Output the [X, Y] coordinate of the center of the cell containing the given text.  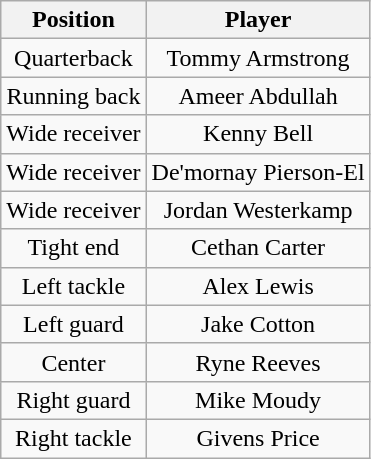
Cethan Carter [258, 248]
De'mornay Pierson-El [258, 172]
Tommy Armstrong [258, 58]
Tight end [74, 248]
Right tackle [74, 438]
Alex Lewis [258, 286]
Quarterback [74, 58]
Jordan Westerkamp [258, 210]
Ameer Abdullah [258, 96]
Running back [74, 96]
Ryne Reeves [258, 362]
Mike Moudy [258, 400]
Position [74, 20]
Kenny Bell [258, 134]
Left guard [74, 324]
Right guard [74, 400]
Jake Cotton [258, 324]
Center [74, 362]
Player [258, 20]
Givens Price [258, 438]
Left tackle [74, 286]
